Locate the cell with the specified text and output its [x, y] center coordinate. 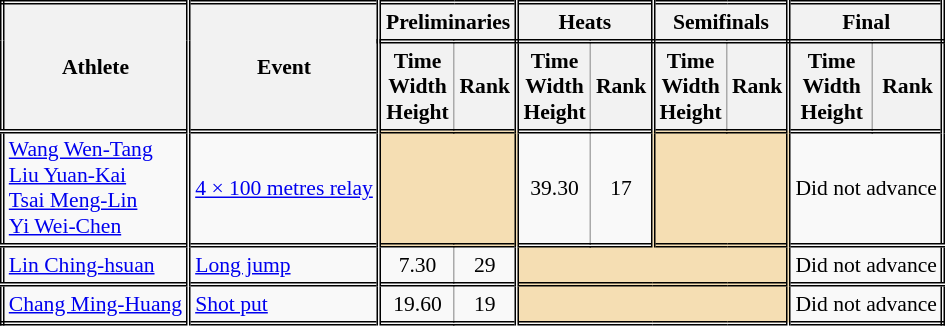
39.30 [554, 188]
Wang Wen-TangLiu Yuan-KaiTsai Meng-LinYi Wei-Chen [95, 188]
4 × 100 metres relay [284, 188]
19.60 [416, 304]
Shot put [284, 304]
19 [486, 304]
7.30 [416, 266]
Event [284, 67]
Lin Ching-hsuan [95, 266]
Preliminaries [448, 22]
Final [866, 22]
Chang Ming-Huang [95, 304]
Semifinals [721, 22]
17 [622, 188]
Heats [585, 22]
29 [486, 266]
Long jump [284, 266]
Athlete [95, 67]
